Detect which cell encompasses the target text, then output its (X, Y) center coordinate. 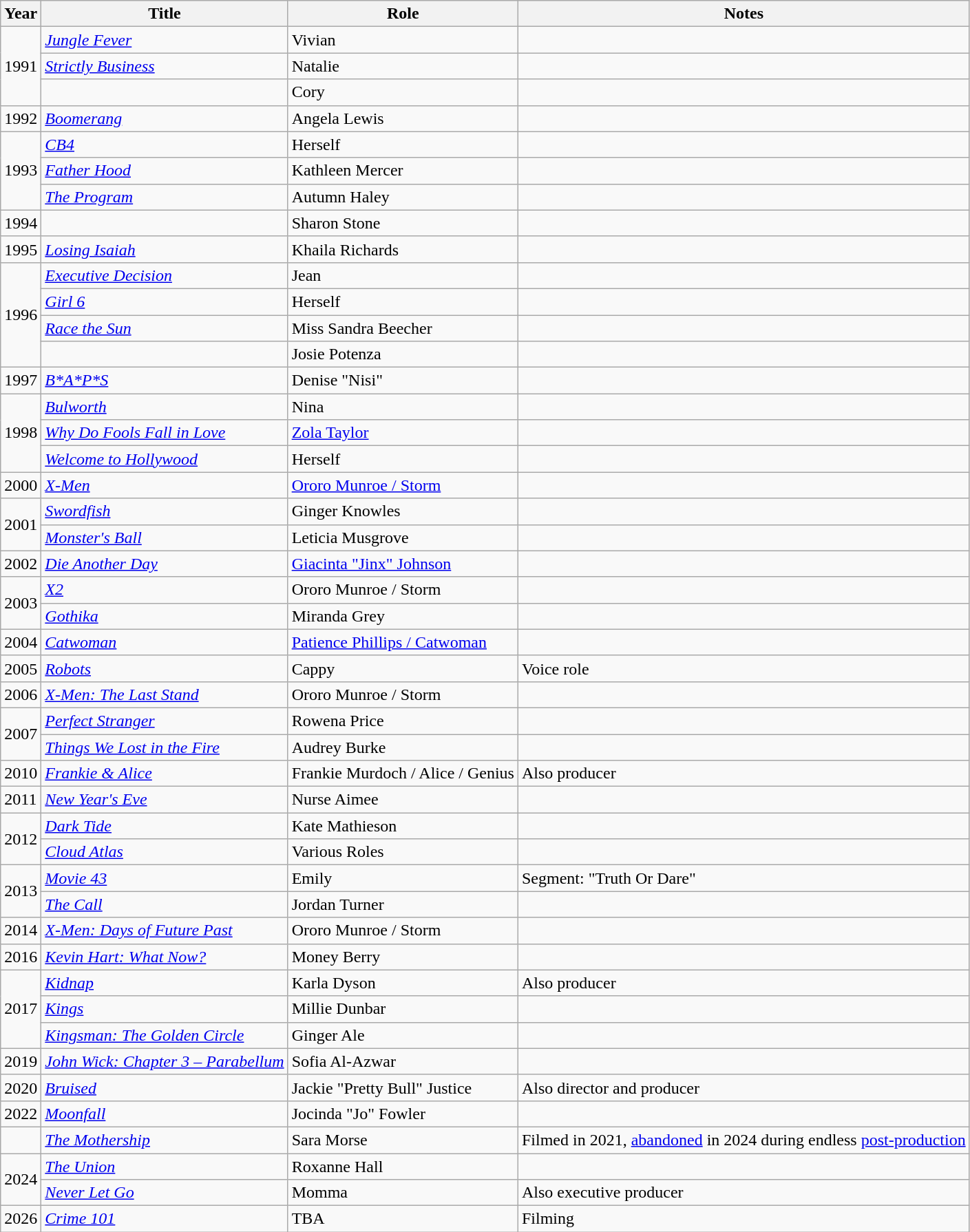
Voice role (744, 668)
Jungle Fever (165, 40)
The Mothership (165, 1140)
Also director and producer (744, 1087)
Bulworth (165, 407)
2004 (21, 642)
Giacinta "Jinx" Johnson (403, 564)
1998 (21, 433)
Jordan Turner (403, 904)
2011 (21, 800)
2003 (21, 603)
Roxanne Hall (403, 1167)
Miranda Grey (403, 616)
B*A*P*S (165, 381)
Robots (165, 668)
2016 (21, 957)
Josie Potenza (403, 354)
2026 (21, 1219)
Kingsman: The Golden Circle (165, 1035)
Various Roles (403, 852)
Swordfish (165, 511)
Catwoman (165, 642)
Leticia Musgrove (403, 538)
Father Hood (165, 171)
Losing Isaiah (165, 249)
1992 (21, 118)
1995 (21, 249)
1993 (21, 171)
X-Men: Days of Future Past (165, 931)
Girl 6 (165, 301)
Boomerang (165, 118)
X-Men (165, 485)
1994 (21, 223)
2000 (21, 485)
2024 (21, 1180)
Why Do Fools Fall in Love (165, 433)
Jean (403, 275)
Nina (403, 407)
Natalie (403, 66)
Frankie & Alice (165, 774)
Cloud Atlas (165, 852)
Notes (744, 14)
TBA (403, 1219)
2022 (21, 1114)
2020 (21, 1087)
CB4 (165, 145)
1991 (21, 66)
Filming (744, 1219)
X2 (165, 590)
Frankie Murdoch / Alice / Genius (403, 774)
Momma (403, 1193)
Zola Taylor (403, 433)
2002 (21, 564)
Sara Morse (403, 1140)
Sofia Al-Azwar (403, 1061)
Kidnap (165, 983)
2010 (21, 774)
The Call (165, 904)
Things We Lost in the Fire (165, 747)
1997 (21, 381)
Kate Mathieson (403, 826)
John Wick: Chapter 3 – Parabellum (165, 1061)
Autumn Haley (403, 197)
Millie Dunbar (403, 1009)
Kings (165, 1009)
2005 (21, 668)
New Year's Eve (165, 800)
Audrey Burke (403, 747)
Crime 101 (165, 1219)
Monster's Ball (165, 538)
Never Let Go (165, 1193)
Kathleen Mercer (403, 171)
Role (403, 14)
Segment: "Truth Or Dare" (744, 878)
Moonfall (165, 1114)
Angela Lewis (403, 118)
Nurse Aimee (403, 800)
Gothika (165, 616)
Denise "Nisi" (403, 381)
2007 (21, 734)
The Program (165, 197)
Strictly Business (165, 66)
Movie 43 (165, 878)
2014 (21, 931)
X-Men: The Last Stand (165, 694)
Also executive producer (744, 1193)
Filmed in 2021, abandoned in 2024 during endless post-production (744, 1140)
Executive Decision (165, 275)
Die Another Day (165, 564)
Rowena Price (403, 721)
Ginger Knowles (403, 511)
Perfect Stranger (165, 721)
2013 (21, 891)
2006 (21, 694)
Year (21, 14)
Jackie "Pretty Bull" Justice (403, 1087)
Money Berry (403, 957)
Khaila Richards (403, 249)
Cappy (403, 668)
Karla Dyson (403, 983)
Dark Tide (165, 826)
Ginger Ale (403, 1035)
Cory (403, 92)
Vivian (403, 40)
Emily (403, 878)
Jocinda "Jo" Fowler (403, 1114)
1996 (21, 315)
2001 (21, 524)
2019 (21, 1061)
The Union (165, 1167)
Miss Sandra Beecher (403, 328)
2017 (21, 1009)
2012 (21, 839)
Bruised (165, 1087)
Patience Phillips / Catwoman (403, 642)
Welcome to Hollywood (165, 459)
Sharon Stone (403, 223)
Race the Sun (165, 328)
Kevin Hart: What Now? (165, 957)
Title (165, 14)
